Scan for the cell matching the given text and deliver its (X, Y) coordinate at center. 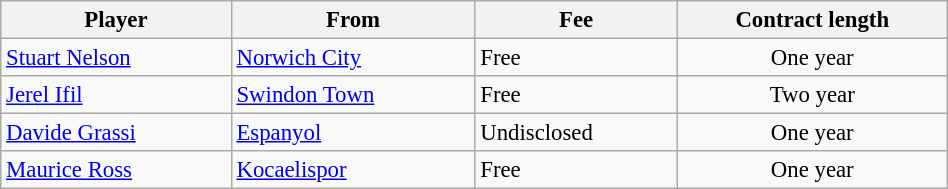
Fee (576, 20)
Contract length (812, 20)
Two year (812, 95)
Jerel Ifil (116, 95)
Norwich City (353, 58)
Espanyol (353, 133)
Maurice Ross (116, 170)
Swindon Town (353, 95)
Undisclosed (576, 133)
Kocaelispor (353, 170)
From (353, 20)
Davide Grassi (116, 133)
Stuart Nelson (116, 58)
Player (116, 20)
